Output the [X, Y] coordinate of the center of the cell containing the given text.  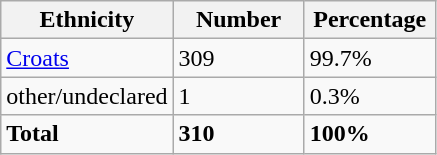
99.7% [370, 58]
Total [87, 134]
Ethnicity [87, 20]
310 [238, 134]
309 [238, 58]
0.3% [370, 96]
other/undeclared [87, 96]
100% [370, 134]
1 [238, 96]
Croats [87, 58]
Number [238, 20]
Percentage [370, 20]
